Locate the cell with the specified text and output its [x, y] center coordinate. 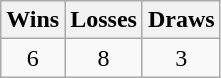
Losses [104, 20]
3 [181, 58]
6 [33, 58]
Draws [181, 20]
Wins [33, 20]
8 [104, 58]
